Identify which cell holds the provided text, then report its [x, y] central coordinate. 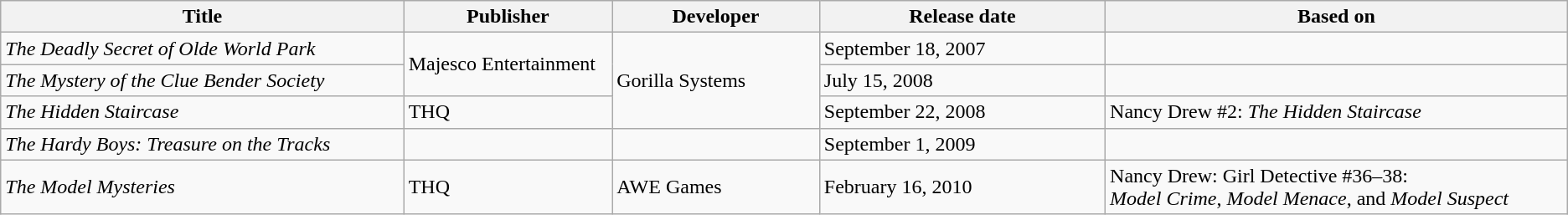
The Deadly Secret of Olde World Park [203, 49]
AWE Games [716, 187]
Title [203, 17]
September 1, 2009 [962, 144]
The Hardy Boys: Treasure on the Tracks [203, 144]
July 15, 2008 [962, 80]
Release date [962, 17]
The Model Mysteries [203, 187]
Based on [1337, 17]
Developer [716, 17]
September 22, 2008 [962, 112]
September 18, 2007 [962, 49]
The Hidden Staircase [203, 112]
Majesco Entertainment [508, 64]
Publisher [508, 17]
The Mystery of the Clue Bender Society [203, 80]
February 16, 2010 [962, 187]
Gorilla Systems [716, 80]
Nancy Drew #2: The Hidden Staircase [1337, 112]
Nancy Drew: Girl Detective #36–38:Model Crime, Model Menace, and Model Suspect [1337, 187]
